Scan for the cell matching the given text and deliver its (x, y) coordinate at center. 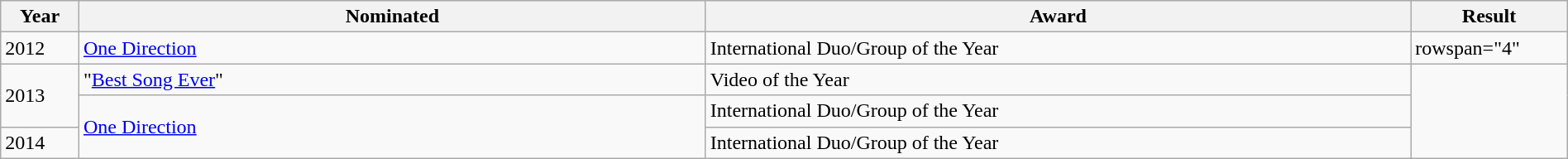
Year (40, 17)
Result (1489, 17)
Video of the Year (1059, 79)
2012 (40, 48)
rowspan="4" (1489, 48)
"Best Song Ever" (392, 79)
Award (1059, 17)
2014 (40, 142)
Nominated (392, 17)
2013 (40, 95)
